Provide the (x, y) coordinate of the cell's center where the given text is located.  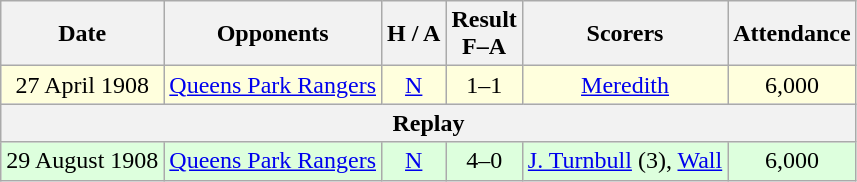
4–0 (484, 161)
29 August 1908 (82, 161)
Opponents (273, 34)
ResultF–A (484, 34)
1–1 (484, 85)
Date (82, 34)
Attendance (792, 34)
27 April 1908 (82, 85)
Replay (428, 123)
Scorers (624, 34)
H / A (414, 34)
Meredith (624, 85)
J. Turnbull (3), Wall (624, 161)
